Return the (X, Y) coordinate for the center point of the cell that contains the specified text.  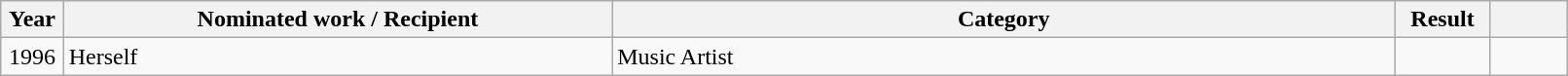
Herself (338, 57)
Music Artist (1004, 57)
Category (1004, 19)
1996 (32, 57)
Nominated work / Recipient (338, 19)
Result (1442, 19)
Year (32, 19)
